Identify which cell holds the provided text, then report its [x, y] central coordinate. 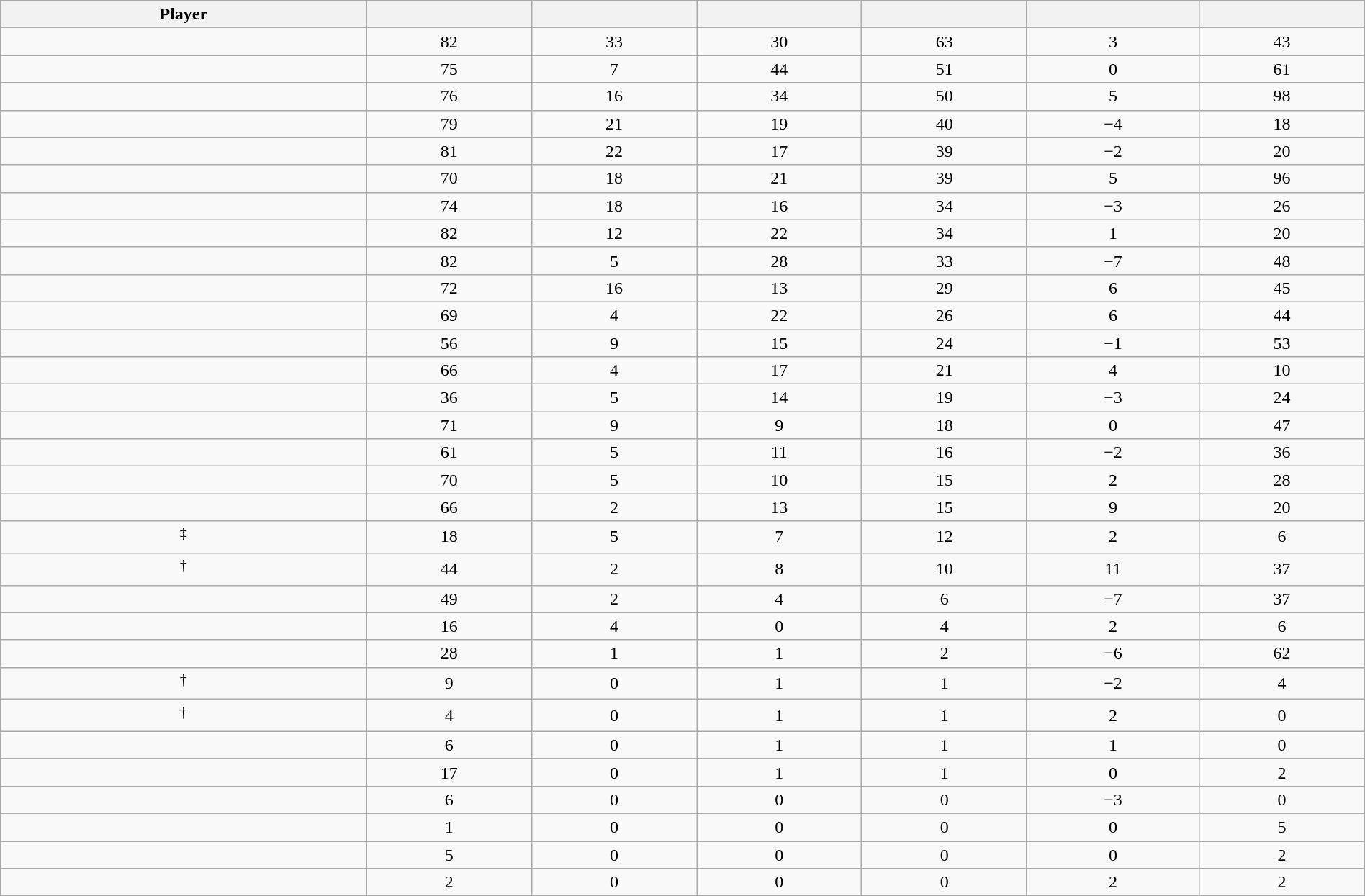
30 [779, 42]
43 [1281, 42]
45 [1281, 288]
98 [1281, 96]
56 [449, 343]
29 [945, 288]
63 [945, 42]
50 [945, 96]
14 [779, 398]
72 [449, 288]
53 [1281, 343]
40 [945, 124]
81 [449, 151]
71 [449, 425]
3 [1113, 42]
75 [449, 69]
−1 [1113, 343]
48 [1281, 261]
69 [449, 315]
−6 [1113, 653]
‡ [184, 537]
76 [449, 96]
62 [1281, 653]
Player [184, 14]
8 [779, 569]
51 [945, 69]
74 [449, 206]
96 [1281, 178]
−4 [1113, 124]
49 [449, 599]
47 [1281, 425]
79 [449, 124]
